Output the [x, y] coordinate of the center of the cell containing the given text.  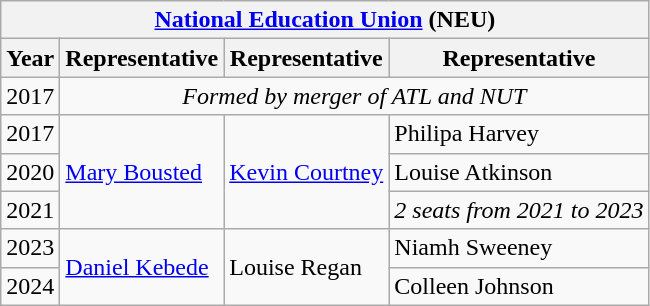
Colleen Johnson [519, 286]
Mary Bousted [142, 172]
Louise Atkinson [519, 172]
National Education Union (NEU) [325, 20]
Philipa Harvey [519, 134]
Daniel Kebede [142, 267]
2020 [30, 172]
Niamh Sweeney [519, 248]
2021 [30, 210]
Formed by merger of ATL and NUT [354, 96]
Kevin Courtney [306, 172]
2 seats from 2021 to 2023 [519, 210]
Louise Regan [306, 267]
Year [30, 58]
2023 [30, 248]
2024 [30, 286]
